Identify which cell holds the provided text, then report its (X, Y) central coordinate. 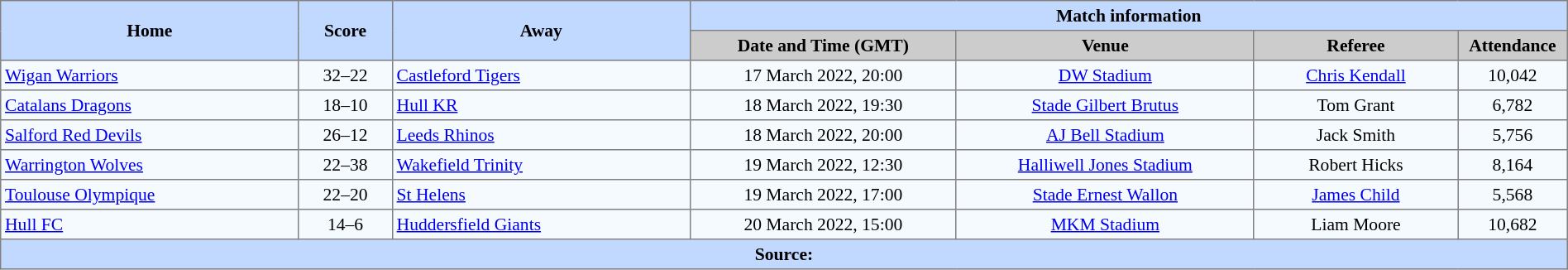
Chris Kendall (1355, 75)
17 March 2022, 20:00 (823, 75)
14–6 (346, 224)
Leeds Rhinos (541, 135)
Hull KR (541, 105)
Huddersfield Giants (541, 224)
Warrington Wolves (150, 165)
10,682 (1513, 224)
Away (541, 31)
Source: (784, 254)
Match information (1128, 16)
Referee (1355, 46)
Score (346, 31)
Stade Gilbert Brutus (1105, 105)
Jack Smith (1355, 135)
5,568 (1513, 195)
Catalans Dragons (150, 105)
Stade Ernest Wallon (1105, 195)
22–20 (346, 195)
Castleford Tigers (541, 75)
18–10 (346, 105)
Venue (1105, 46)
10,042 (1513, 75)
Halliwell Jones Stadium (1105, 165)
Liam Moore (1355, 224)
8,164 (1513, 165)
Salford Red Devils (150, 135)
Hull FC (150, 224)
Wigan Warriors (150, 75)
Toulouse Olympique (150, 195)
James Child (1355, 195)
19 March 2022, 17:00 (823, 195)
19 March 2022, 12:30 (823, 165)
6,782 (1513, 105)
Wakefield Trinity (541, 165)
20 March 2022, 15:00 (823, 224)
18 March 2022, 20:00 (823, 135)
26–12 (346, 135)
22–38 (346, 165)
AJ Bell Stadium (1105, 135)
32–22 (346, 75)
DW Stadium (1105, 75)
MKM Stadium (1105, 224)
St Helens (541, 195)
Tom Grant (1355, 105)
18 March 2022, 19:30 (823, 105)
Robert Hicks (1355, 165)
Attendance (1513, 46)
Home (150, 31)
Date and Time (GMT) (823, 46)
5,756 (1513, 135)
